Detect which cell encompasses the target text, then output its [x, y] center coordinate. 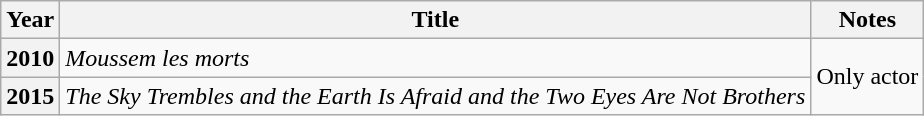
Title [436, 20]
2010 [30, 58]
Notes [868, 20]
The Sky Trembles and the Earth Is Afraid and the Two Eyes Are Not Brothers [436, 96]
Moussem les morts [436, 58]
Only actor [868, 77]
2015 [30, 96]
Year [30, 20]
